Determine the (X, Y) coordinate at the center of the cell enclosing the given text.  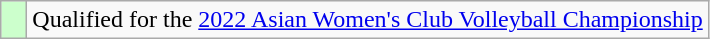
Qualified for the 2022 Asian Women's Club Volleyball Championship (368, 20)
